Provide the [X, Y] coordinate of the cell's center where the given text is located.  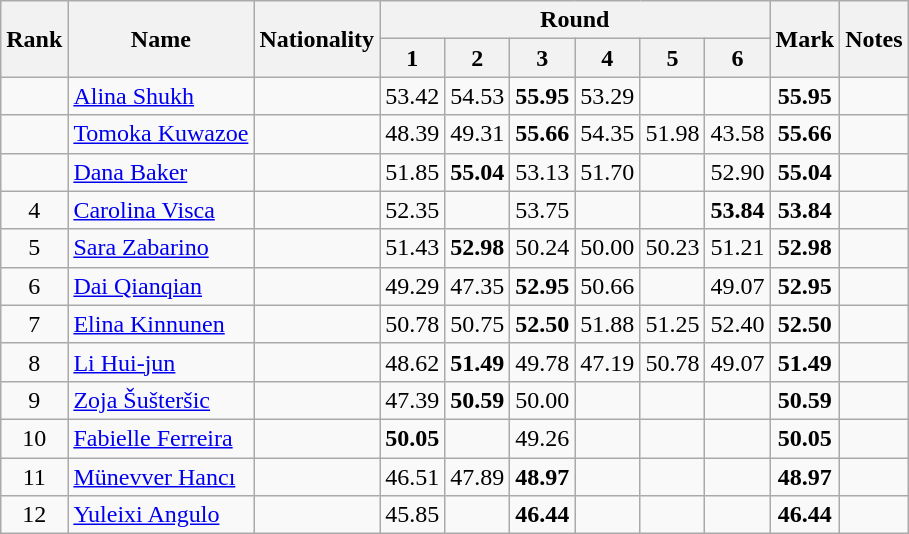
51.43 [412, 248]
51.88 [608, 324]
47.35 [478, 286]
46.51 [412, 477]
Carolina Visca [161, 210]
Elina Kinnunen [161, 324]
50.23 [672, 248]
54.53 [478, 96]
50.24 [542, 248]
48.39 [412, 134]
51.98 [672, 134]
49.26 [542, 438]
Münevver Hancı [161, 477]
12 [34, 515]
Yuleixi Angulo [161, 515]
Mark [805, 39]
Sara Zabarino [161, 248]
51.85 [412, 172]
43.58 [738, 134]
Dana Baker [161, 172]
Rank [34, 39]
10 [34, 438]
47.39 [412, 400]
53.29 [608, 96]
Fabielle Ferreira [161, 438]
1 [412, 58]
45.85 [412, 515]
9 [34, 400]
51.70 [608, 172]
Alina Shukh [161, 96]
49.29 [412, 286]
53.13 [542, 172]
49.78 [542, 362]
Dai Qianqian [161, 286]
8 [34, 362]
7 [34, 324]
Name [161, 39]
48.62 [412, 362]
53.75 [542, 210]
Zoja Šušteršic [161, 400]
50.75 [478, 324]
Round [575, 20]
3 [542, 58]
51.25 [672, 324]
47.19 [608, 362]
52.90 [738, 172]
53.42 [412, 96]
Notes [874, 39]
Tomoka Kuwazoe [161, 134]
51.21 [738, 248]
11 [34, 477]
49.31 [478, 134]
52.35 [412, 210]
Li Hui-jun [161, 362]
52.40 [738, 324]
Nationality [317, 39]
47.89 [478, 477]
54.35 [608, 134]
2 [478, 58]
50.66 [608, 286]
